Output the (X, Y) coordinate of the center of the cell containing the given text.  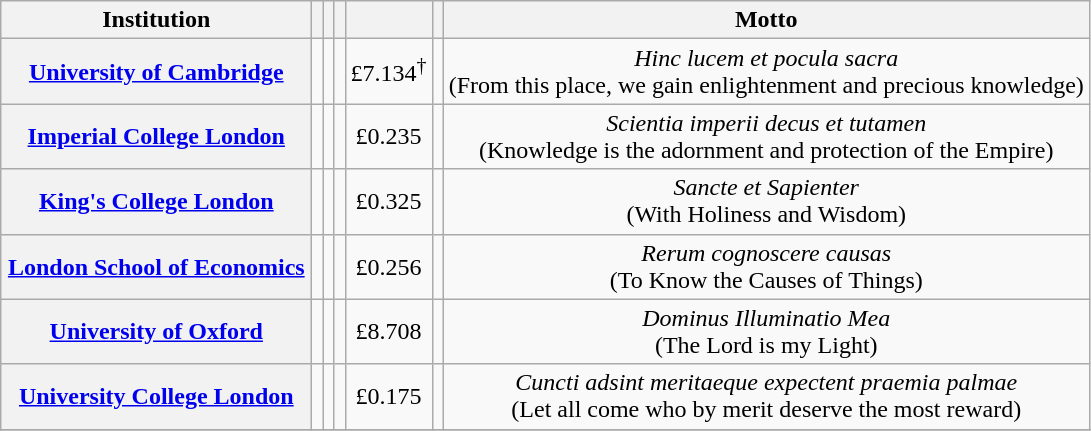
£0.235 (388, 136)
University College London (156, 396)
£0.175 (388, 396)
£8.708 (388, 332)
£7.134† (388, 72)
Institution (156, 20)
Sancte et Sapienter(With Holiness and Wisdom) (766, 202)
University of Cambridge (156, 72)
Imperial College London (156, 136)
Rerum cognoscere causas(To Know the Causes of Things) (766, 266)
Dominus Illuminatio Mea(The Lord is my Light) (766, 332)
King's College London (156, 202)
University of Oxford (156, 332)
Cuncti adsint meritaeque expectent praemia palmae(Let all come who by merit deserve the most reward) (766, 396)
£0.325 (388, 202)
Scientia imperii decus et tutamen(Knowledge is the adornment and protection of the Empire) (766, 136)
London School of Economics (156, 266)
Motto (766, 20)
Hinc lucem et pocula sacra(From this place, we gain enlightenment and precious knowledge) (766, 72)
£0.256 (388, 266)
